Determine the (X, Y) coordinate at the center of the cell enclosing the given text.  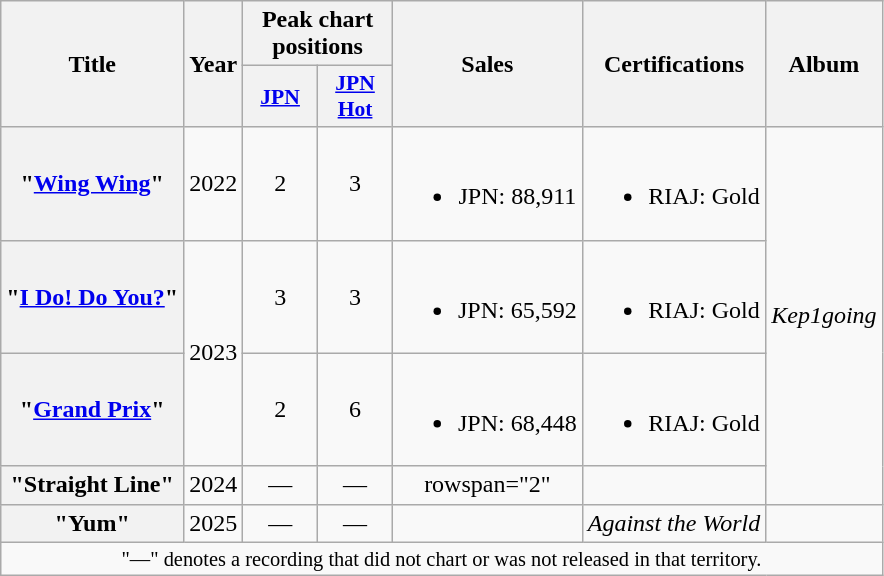
2025 (214, 523)
JPNHot (356, 96)
Year (214, 64)
JPN: 68,448 (487, 410)
"—" denotes a recording that did not chart or was not released in that territory. (442, 559)
Kep1going (824, 316)
Sales (487, 64)
JPN (280, 96)
2023 (214, 353)
"I Do! Do You?" (92, 296)
rowspan="2" (487, 485)
Certifications (674, 64)
"Grand Prix" (92, 410)
Against the World (674, 523)
JPN: 88,911 (487, 184)
JPN: 65,592 (487, 296)
"Yum" (92, 523)
Peak chart positions (318, 34)
Album (824, 64)
"Straight Line" (92, 485)
2024 (214, 485)
"Wing Wing" (92, 184)
Title (92, 64)
2022 (214, 184)
6 (356, 410)
